Detect which cell encompasses the target text, then output its (x, y) center coordinate. 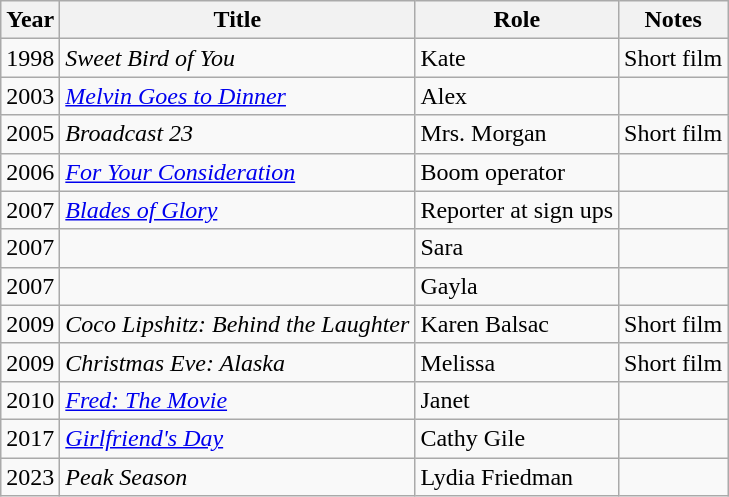
Coco Lipshitz: Behind the Laughter (238, 324)
Notes (674, 20)
Lydia Friedman (517, 477)
Cathy Gile (517, 438)
For Your Consideration (238, 172)
Peak Season (238, 477)
2006 (30, 172)
Mrs. Morgan (517, 134)
Gayla (517, 286)
2010 (30, 400)
Role (517, 20)
Blades of Glory (238, 210)
Karen Balsac (517, 324)
Melvin Goes to Dinner (238, 96)
Boom operator (517, 172)
2023 (30, 477)
2003 (30, 96)
Year (30, 20)
Melissa (517, 362)
Christmas Eve: Alaska (238, 362)
Broadcast 23 (238, 134)
Sweet Bird of You (238, 58)
Reporter at sign ups (517, 210)
Girlfriend's Day (238, 438)
2005 (30, 134)
Kate (517, 58)
Title (238, 20)
Fred: The Movie (238, 400)
2017 (30, 438)
Janet (517, 400)
1998 (30, 58)
Sara (517, 248)
Alex (517, 96)
